Output the [x, y] coordinate of the center of the cell containing the given text.  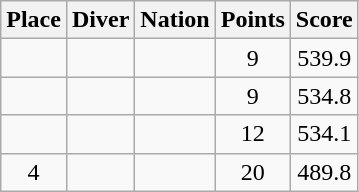
20 [252, 172]
Diver [100, 20]
534.1 [324, 134]
Nation [175, 20]
489.8 [324, 172]
539.9 [324, 58]
534.8 [324, 96]
Score [324, 20]
Points [252, 20]
Place [34, 20]
12 [252, 134]
4 [34, 172]
